For the text-containing cell, return its midpoint in [x, y] coordinate format. 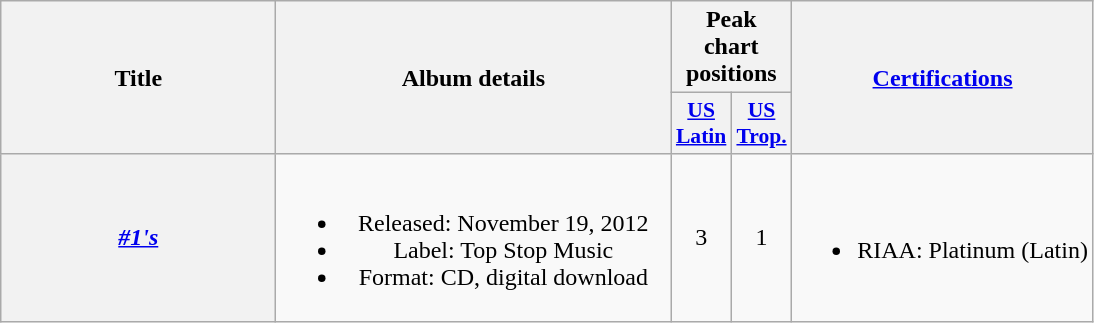
Peak chart positions [732, 47]
1 [761, 238]
USTrop. [761, 124]
Certifications [943, 78]
3 [702, 238]
Title [138, 78]
Album details [474, 78]
RIAA: Platinum (Latin) [943, 238]
#1's [138, 238]
USLatin [702, 124]
Released: November 19, 2012Label: Top Stop MusicFormat: CD, digital download [474, 238]
